Extract the (x, y) coordinate from the center of the cell holding the provided text.  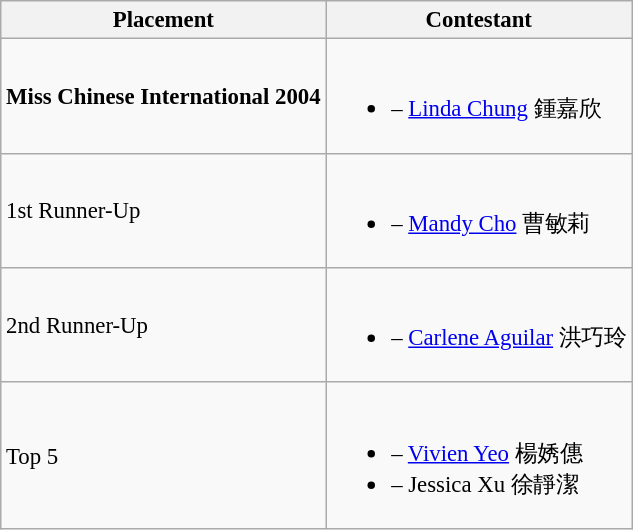
Top 5 (164, 455)
– Vivien Yeo 楊㛢僡 – Jessica Xu 徐靜潔 (479, 455)
1st Runner-Up (164, 210)
– Linda Chung 鍾嘉欣 (479, 96)
2nd Runner-Up (164, 326)
Placement (164, 20)
Miss Chinese International 2004 (164, 96)
Contestant (479, 20)
– Carlene Aguilar 洪巧玲 (479, 326)
– Mandy Cho 曹敏莉 (479, 210)
